For the text-containing cell, return its midpoint in [x, y] coordinate format. 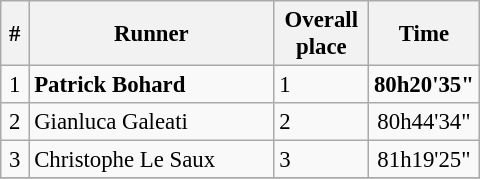
Patrick Bohard [152, 85]
# [15, 34]
Time [424, 34]
Overall place [322, 34]
Gianluca Galeati [152, 122]
Christophe Le Saux [152, 160]
80h20'35" [424, 85]
80h44'34" [424, 122]
Runner [152, 34]
81h19'25" [424, 160]
